Extract the [X, Y] coordinate from the center of the cell holding the provided text.  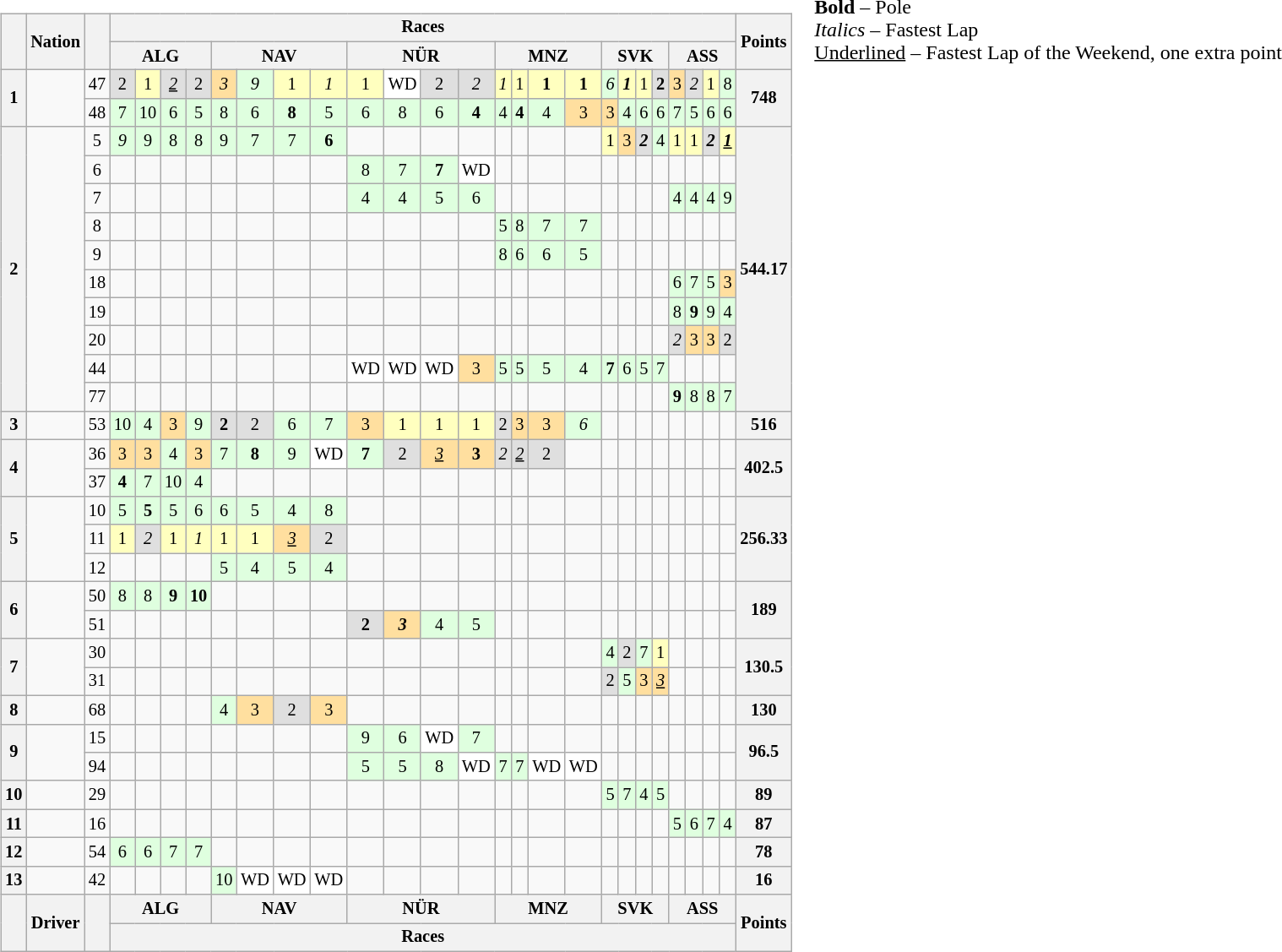
44 [97, 369]
50 [97, 596]
544.17 [763, 269]
256.33 [763, 539]
47 [97, 84]
42 [97, 880]
96.5 [763, 752]
189 [763, 610]
Driver [56, 922]
53 [97, 426]
31 [97, 682]
748 [763, 98]
Nation [56, 42]
18 [97, 284]
30 [97, 653]
402.5 [763, 468]
130.5 [763, 667]
51 [97, 624]
15 [97, 738]
36 [97, 454]
130 [763, 710]
87 [763, 824]
94 [97, 767]
89 [763, 795]
37 [97, 482]
78 [763, 852]
68 [97, 710]
13 [14, 880]
20 [97, 340]
48 [97, 113]
19 [97, 312]
54 [97, 852]
77 [97, 397]
516 [763, 426]
29 [97, 795]
